Identify which cell holds the provided text, then report its (x, y) central coordinate. 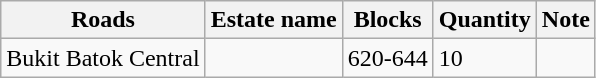
620-644 (388, 58)
Estate name (274, 20)
Quantity (484, 20)
Roads (103, 20)
Blocks (388, 20)
10 (484, 58)
Note (566, 20)
Bukit Batok Central (103, 58)
